Identify which cell holds the provided text, then report its (X, Y) central coordinate. 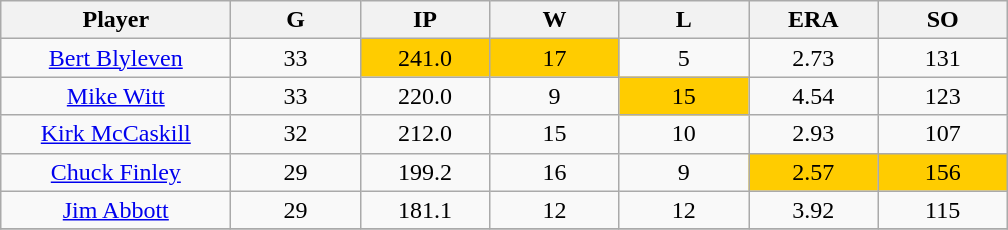
241.0 (424, 58)
181.1 (424, 210)
2.57 (814, 172)
123 (942, 96)
4.54 (814, 96)
3.92 (814, 210)
IP (424, 20)
32 (296, 134)
W (554, 20)
Jim Abbott (116, 210)
Kirk McCaskill (116, 134)
199.2 (424, 172)
Mike Witt (116, 96)
G (296, 20)
Bert Blyleven (116, 58)
220.0 (424, 96)
16 (554, 172)
L (684, 20)
212.0 (424, 134)
107 (942, 134)
17 (554, 58)
10 (684, 134)
5 (684, 58)
SO (942, 20)
115 (942, 210)
156 (942, 172)
ERA (814, 20)
131 (942, 58)
2.93 (814, 134)
2.73 (814, 58)
Player (116, 20)
Chuck Finley (116, 172)
